Scan for the cell matching the given text and deliver its (X, Y) coordinate at center. 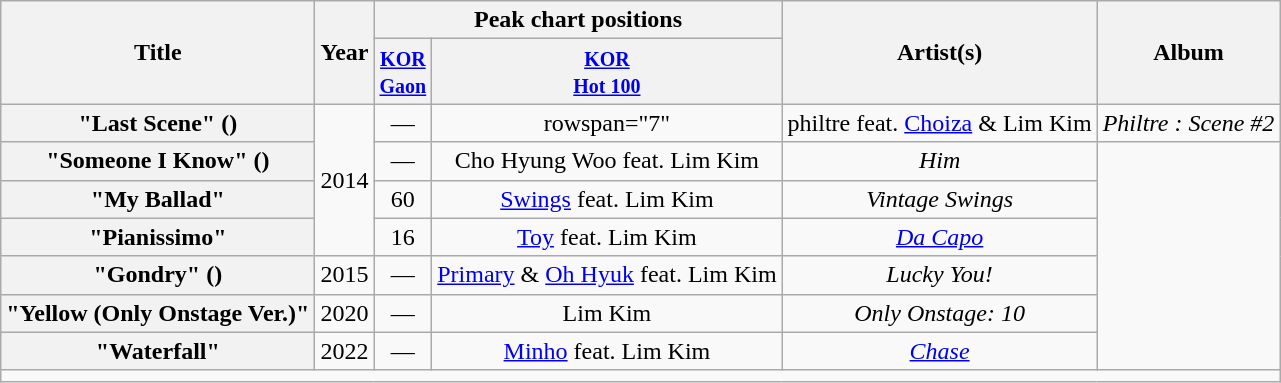
Swings feat. Lim Kim (607, 199)
"Someone I Know" () (158, 161)
Year (344, 52)
Toy feat. Lim Kim (607, 237)
Philtre : Scene #2 (1188, 123)
Cho Hyung Woo feat. Lim Kim (607, 161)
Lucky You! (940, 275)
2015 (344, 275)
Artist(s) (940, 52)
Album (1188, 52)
Chase (940, 351)
60 (403, 199)
2022 (344, 351)
Da Capo (940, 237)
Only Onstage: 10 (940, 313)
Him (940, 161)
"Yellow (Only Onstage Ver.)" (158, 313)
Minho feat. Lim Kim (607, 351)
Lim Kim (607, 313)
"My Ballad" (158, 199)
"Last Scene" () (158, 123)
16 (403, 237)
Title (158, 52)
KORHot 100 (607, 72)
KORGaon (403, 72)
Peak chart positions (578, 20)
philtre feat. Choiza & Lim Kim (940, 123)
"Waterfall" (158, 351)
Vintage Swings (940, 199)
"Gondry" () (158, 275)
Primary & Oh Hyuk feat. Lim Kim (607, 275)
2020 (344, 313)
"Pianissimo" (158, 237)
2014 (344, 180)
rowspan="7" (607, 123)
